Output the [X, Y] coordinate of the center of the cell containing the given text.  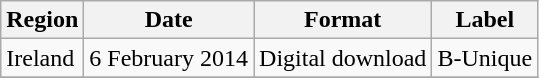
6 February 2014 [169, 58]
Digital download [343, 58]
Format [343, 20]
Date [169, 20]
B-Unique [485, 58]
Region [42, 20]
Ireland [42, 58]
Label [485, 20]
